Locate the cell with the specified text and output its (x, y) center coordinate. 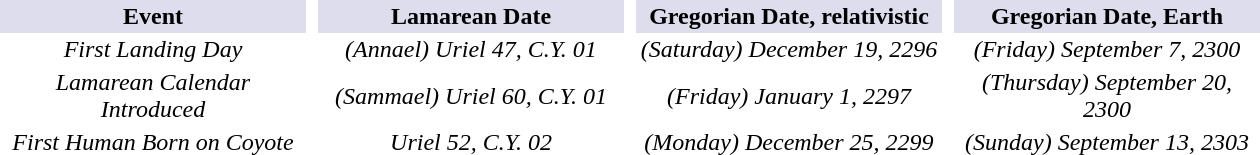
(Friday) January 1, 2297 (789, 96)
(Friday) September 7, 2300 (1107, 50)
First Landing Day (153, 50)
(Thursday) September 20, 2300 (1107, 96)
(Annael) Uriel 47, C.Y. 01 (471, 50)
Event (153, 16)
Lamarean Date (471, 16)
Gregorian Date, Earth (1107, 16)
(Saturday) December 19, 2296 (789, 50)
Gregorian Date, relativistic (789, 16)
(Sammael) Uriel 60, C.Y. 01 (471, 96)
Lamarean Calendar Introduced (153, 96)
